For the text-containing cell, return its midpoint in (X, Y) coordinate format. 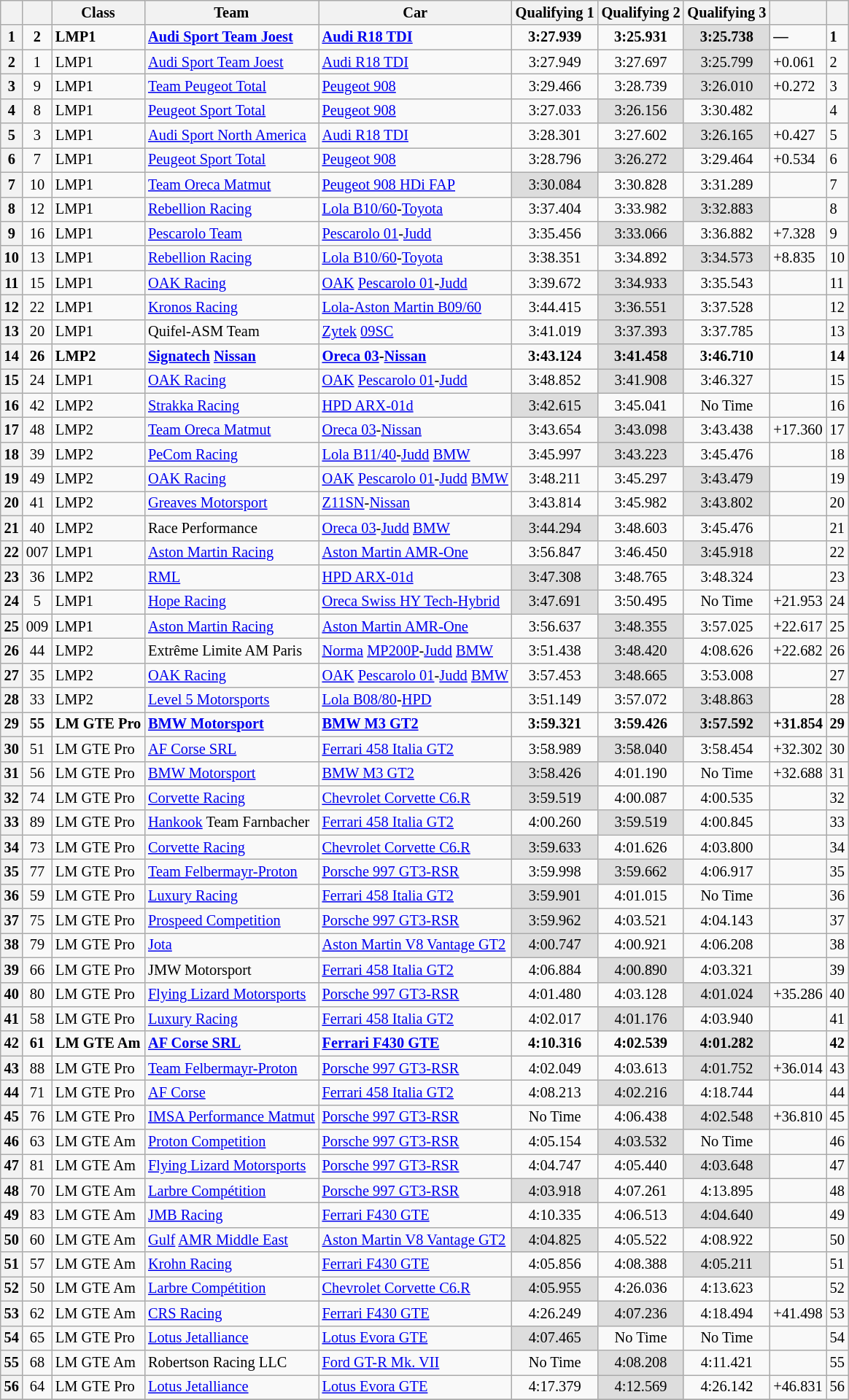
70 (37, 1191)
68 (37, 1362)
3:41.458 (641, 357)
4:03.532 (641, 1142)
3:37.404 (555, 209)
3:47.308 (555, 577)
3:48.852 (555, 381)
4:08.626 (726, 650)
3:43.479 (726, 479)
4:26.036 (641, 1288)
3:59.321 (555, 724)
3:34.892 (641, 258)
3:43.124 (555, 357)
JMB Racing (231, 1216)
76 (37, 1117)
4:08.208 (641, 1362)
4:03.940 (726, 1019)
3:58.426 (555, 774)
3:51.149 (555, 700)
3:37.528 (726, 307)
3:31.289 (726, 184)
3:26.156 (641, 111)
Zytek 09SC (416, 332)
4:01.176 (641, 1019)
4:06.884 (555, 970)
3:48.355 (641, 626)
4:17.379 (555, 1387)
60 (37, 1240)
4:02.216 (641, 1092)
+7.328 (798, 233)
3:45.997 (555, 454)
4:01.282 (726, 1043)
+0.061 (798, 62)
3:46.450 (641, 553)
3:57.592 (726, 724)
3:56.637 (555, 626)
3:36.551 (641, 307)
+21.953 (798, 602)
4:07.236 (641, 1313)
+31.854 (798, 724)
Prospeed Competition (231, 921)
75 (37, 921)
3:32.883 (726, 209)
4:03.613 (641, 1068)
+36.014 (798, 1068)
+0.272 (798, 86)
3:44.415 (555, 307)
4:05.211 (726, 1264)
4:04.747 (555, 1166)
3:50.495 (641, 602)
3:30.084 (555, 184)
4:13.895 (726, 1191)
3:45.918 (726, 553)
4:13.623 (726, 1288)
3:53.008 (726, 675)
3:57.072 (641, 700)
Signatech Nissan (231, 357)
Audi Sport North America (231, 136)
62 (37, 1313)
Gulf AMR Middle East (231, 1240)
3:48.324 (726, 577)
+0.427 (798, 136)
4:03.918 (555, 1191)
JMW Motorsport (231, 970)
3:26.165 (726, 136)
4:00.535 (726, 798)
4:05.856 (555, 1264)
IMSA Performance Matmut (231, 1117)
3:43.438 (726, 429)
71 (37, 1092)
3:33.066 (641, 233)
4:07.261 (641, 1191)
3:28.301 (555, 136)
— (798, 37)
Level 5 Motorsports (231, 700)
4:18.494 (726, 1313)
77 (37, 871)
3:59.633 (555, 847)
3:41.019 (555, 332)
3:46.327 (726, 381)
3:27.949 (555, 62)
61 (37, 1043)
3:27.602 (641, 136)
4:00.921 (641, 945)
009 (37, 626)
+46.831 (798, 1387)
58 (37, 1019)
Hankook Team Farnbacher (231, 822)
CRS Racing (231, 1313)
3:59.662 (641, 871)
3:41.908 (641, 381)
+32.302 (798, 749)
3:25.799 (726, 62)
3:33.982 (641, 209)
81 (37, 1166)
Qualifying 3 (726, 12)
64 (37, 1387)
74 (37, 798)
4:06.513 (641, 1216)
3:59.426 (641, 724)
RML (231, 577)
4:05.522 (641, 1240)
+32.688 (798, 774)
+17.360 (798, 429)
Strakka Racing (231, 405)
3:59.962 (555, 921)
3:35.543 (726, 283)
3:27.697 (641, 62)
Qualifying 2 (641, 12)
+35.286 (798, 995)
Ford GT-R Mk. VII (416, 1362)
3:27.033 (555, 111)
3:25.931 (641, 37)
Team Peugeot Total (231, 86)
+22.682 (798, 650)
4:26.142 (726, 1387)
4:03.800 (726, 847)
Quifel-ASM Team (231, 332)
4:00.260 (555, 822)
83 (37, 1216)
4:10.316 (555, 1043)
3:26.010 (726, 86)
3:36.882 (726, 233)
3:56.847 (555, 553)
4:04.640 (726, 1216)
3:45.041 (641, 405)
3:57.453 (555, 675)
+41.498 (798, 1313)
4:04.825 (555, 1240)
3:37.393 (641, 332)
4:02.017 (555, 1019)
3:45.982 (641, 503)
4:00.890 (641, 970)
3:28.796 (555, 160)
3:48.420 (641, 650)
3:48.211 (555, 479)
3:48.765 (641, 577)
4:03.321 (726, 970)
4:02.548 (726, 1117)
3:25.738 (726, 37)
3:43.098 (641, 429)
4:03.648 (726, 1166)
4:04.143 (726, 921)
3:26.272 (641, 160)
Race Performance (231, 528)
4:01.015 (641, 896)
Kronos Racing (231, 307)
Z11SN-Nissan (416, 503)
Pescarolo Team (231, 233)
4:06.208 (726, 945)
4:01.480 (555, 995)
3:34.933 (641, 283)
4:11.421 (726, 1362)
4:18.744 (726, 1092)
Car (416, 12)
3:38.351 (555, 258)
3:39.672 (555, 283)
3:57.025 (726, 626)
Peugeot 908 HDi FAP (416, 184)
4:10.335 (555, 1216)
4:00.747 (555, 945)
3:29.464 (726, 160)
4:06.917 (726, 871)
59 (37, 896)
89 (37, 822)
Norma MP200P-Judd BMW (416, 650)
Greaves Motorsport (231, 503)
3:43.814 (555, 503)
Qualifying 1 (555, 12)
4:02.539 (641, 1043)
4:00.087 (641, 798)
79 (37, 945)
Lola B08/80-HPD (416, 700)
3:43.654 (555, 429)
4:01.190 (641, 774)
3:27.939 (555, 37)
Class (98, 12)
3:48.665 (641, 675)
4:02.049 (555, 1068)
4:00.845 (726, 822)
3:30.828 (641, 184)
4:05.440 (641, 1166)
4:05.154 (555, 1142)
4:08.922 (726, 1240)
88 (37, 1068)
3:59.901 (555, 896)
3:47.691 (555, 602)
3:42.615 (555, 405)
3:59.998 (555, 871)
Hope Racing (231, 602)
3:58.454 (726, 749)
Pescarolo 01-Judd (416, 233)
4:01.752 (726, 1068)
3:45.297 (641, 479)
Oreca Swiss HY Tech-Hybrid (416, 602)
PeCom Racing (231, 454)
4:03.521 (641, 921)
3:35.456 (555, 233)
+8.835 (798, 258)
3:43.223 (641, 454)
Robertson Racing LLC (231, 1362)
4:26.249 (555, 1313)
4:05.955 (555, 1288)
65 (37, 1338)
3:51.438 (555, 650)
3:29.466 (555, 86)
4:01.024 (726, 995)
3:48.603 (641, 528)
Jota (231, 945)
4:06.438 (641, 1117)
4:01.626 (641, 847)
3:30.482 (726, 111)
3:28.739 (641, 86)
80 (37, 995)
3:44.294 (555, 528)
63 (37, 1142)
AF Corse (231, 1092)
73 (37, 847)
57 (37, 1264)
4:08.213 (555, 1092)
4:03.128 (641, 995)
3:43.802 (726, 503)
Oreca 03-Judd BMW (416, 528)
4:07.465 (555, 1338)
Extrême Limite AM Paris (231, 650)
3:37.785 (726, 332)
+22.617 (798, 626)
3:48.863 (726, 700)
3:58.040 (641, 749)
4:12.569 (641, 1387)
Lola-Aston Martin B09/60 (416, 307)
3:34.573 (726, 258)
4:08.388 (641, 1264)
3:46.710 (726, 357)
+36.810 (798, 1117)
+0.534 (798, 160)
Proton Competition (231, 1142)
Team (231, 12)
Krohn Racing (231, 1264)
007 (37, 553)
3:58.989 (555, 749)
66 (37, 970)
Lola B11/40-Judd BMW (416, 454)
